Search for the cell housing the specified text and yield its (x, y) center coordinate. 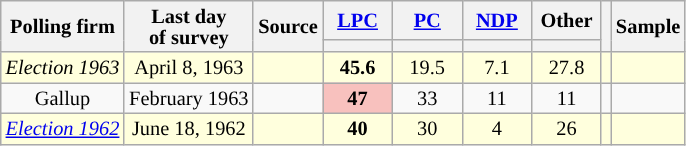
Election 1962 (62, 128)
Sample (648, 26)
Polling firm (62, 26)
February 1963 (188, 98)
Source (288, 26)
26 (567, 128)
Gallup (62, 98)
4 (497, 128)
7.1 (497, 68)
PC (427, 20)
June 18, 1962 (188, 128)
LPC (358, 20)
NDP (497, 20)
47 (358, 98)
19.5 (427, 68)
30 (427, 128)
Last day of survey (188, 26)
Election 1963 (62, 68)
27.8 (567, 68)
Other (567, 20)
33 (427, 98)
40 (358, 128)
45.6 (358, 68)
April 8, 1963 (188, 68)
